Detect which cell encompasses the target text, then output its [x, y] center coordinate. 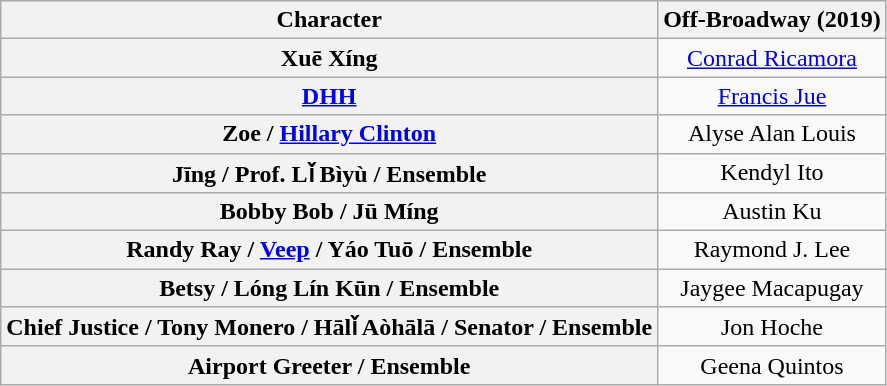
Airport Greeter / Ensemble [330, 365]
Kendyl Ito [772, 173]
Francis Jue [772, 96]
DHH [330, 96]
Zoe / Hillary Clinton [330, 134]
Conrad Ricamora [772, 58]
Jaygee Macapugay [772, 288]
Jon Hoche [772, 327]
Off-Broadway (2019) [772, 20]
Jīng / Prof. Lǐ Bìyù / Ensemble [330, 173]
Austin Ku [772, 212]
Randy Ray / Veep / Yáo Tuō / Ensemble [330, 250]
Character [330, 20]
Bobby Bob / Jū Míng [330, 212]
Raymond J. Lee [772, 250]
Xuē Xíng [330, 58]
Alyse Alan Louis [772, 134]
Geena Quintos [772, 365]
Chief Justice / Tony Monero / Hālǐ Aòhālā / Senator / Ensemble [330, 327]
Betsy / Lóng Lín Kūn / Ensemble [330, 288]
